Search for the cell housing the specified text and yield its (X, Y) center coordinate. 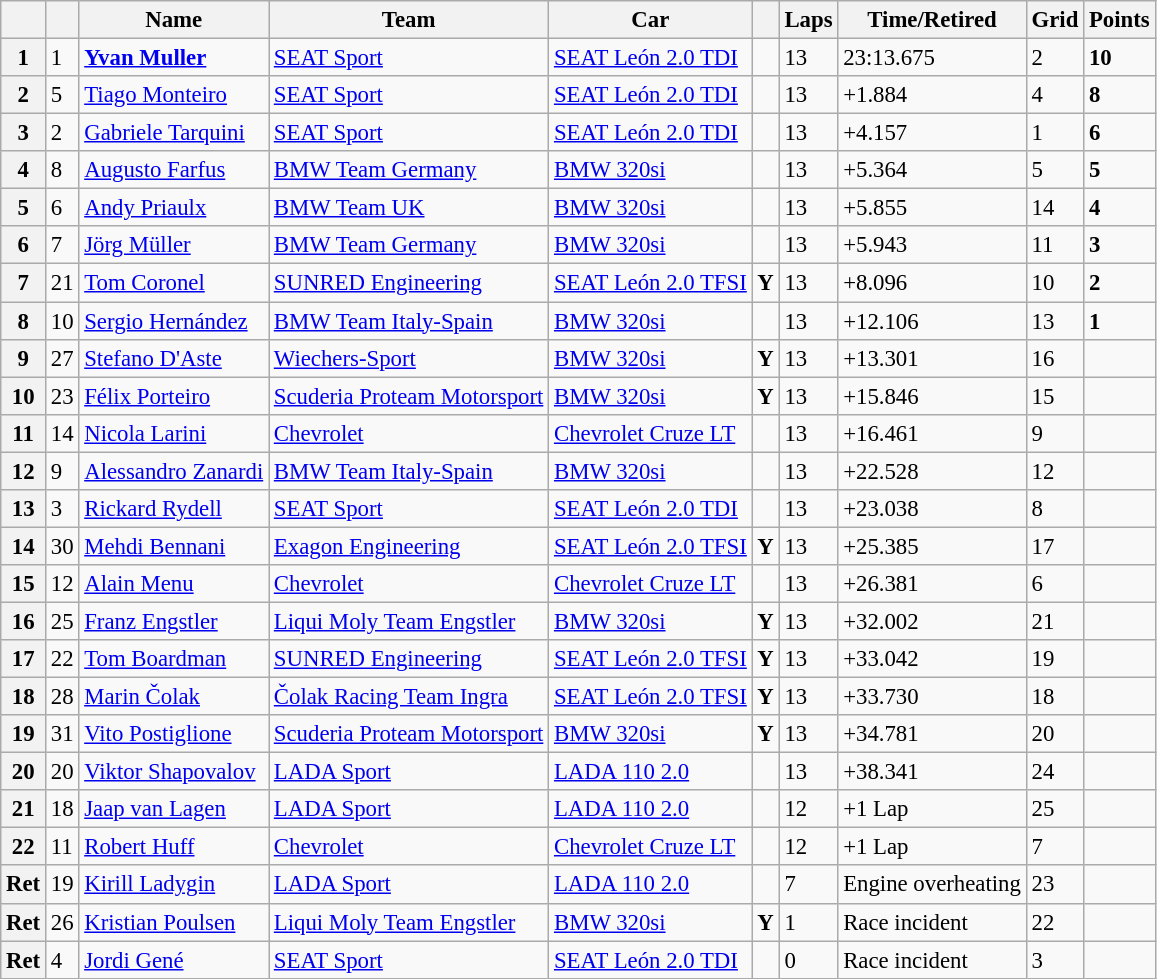
Exagon Engineering (409, 546)
+33.730 (932, 697)
31 (62, 734)
Yvan Muller (174, 58)
30 (62, 546)
Engine overheating (932, 885)
0 (808, 960)
+26.381 (932, 584)
23:13.675 (932, 58)
Stefano D'Aste (174, 358)
Viktor Shapovalov (174, 772)
+38.341 (932, 772)
26 (62, 922)
Time/Retired (932, 20)
Vito Postiglione (174, 734)
+12.106 (932, 321)
Franz Engstler (174, 621)
+4.157 (932, 133)
Alessandro Zanardi (174, 471)
Jörg Müller (174, 245)
Alain Menu (174, 584)
27 (62, 358)
+16.461 (932, 433)
Marin Čolak (174, 697)
+33.042 (932, 659)
+23.038 (932, 509)
+32.002 (932, 621)
Jaap van Lagen (174, 809)
+5.364 (932, 170)
Tom Boardman (174, 659)
+8.096 (932, 283)
Kristian Poulsen (174, 922)
Tom Coronel (174, 283)
28 (62, 697)
Rickard Rydell (174, 509)
Čolak Racing Team Ingra (409, 697)
Jordi Gené (174, 960)
BMW Team UK (409, 208)
Points (1120, 20)
Team (409, 20)
Tiago Monteiro (174, 95)
24 (1054, 772)
+15.846 (932, 396)
+22.528 (932, 471)
+34.781 (932, 734)
Gabriele Tarquini (174, 133)
+5.855 (932, 208)
Andy Priaulx (174, 208)
+13.301 (932, 358)
Nicola Larini (174, 433)
Car (650, 20)
Mehdi Bennani (174, 546)
+1.884 (932, 95)
Félix Porteiro (174, 396)
Grid (1054, 20)
+25.385 (932, 546)
Wiechers-Sport (409, 358)
+5.943 (932, 245)
Name (174, 20)
Robert Huff (174, 847)
Augusto Farfus (174, 170)
Laps (808, 20)
Kirill Ladygin (174, 885)
Sergio Hernández (174, 321)
